Determine the [x, y] coordinate at the center of the cell enclosing the given text.  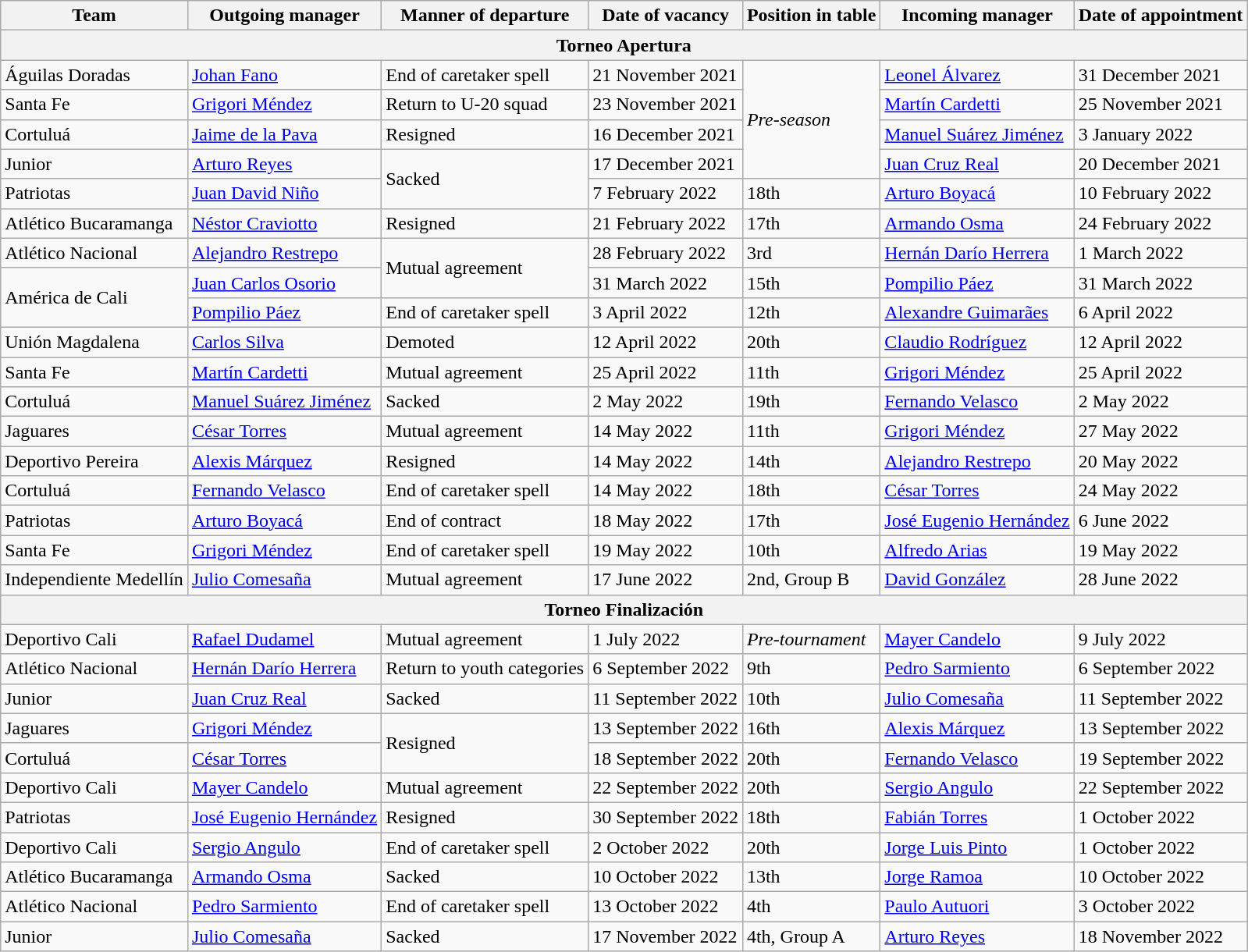
21 February 2022 [666, 223]
3 January 2022 [1161, 134]
25 November 2021 [1161, 105]
Pre-tournament [811, 639]
18 September 2022 [666, 758]
Carlos Silva [284, 342]
Alfredo Arias [977, 550]
3 October 2022 [1161, 907]
18 May 2022 [666, 520]
2nd, Group B [811, 580]
17 November 2022 [666, 936]
Deportivo Pereira [94, 461]
Claudio Rodríguez [977, 342]
Independiente Medellín [94, 580]
12th [811, 312]
Rafael Dudamel [284, 639]
4th, Group A [811, 936]
Juan David Niño [284, 194]
América de Cali [94, 297]
17 June 2022 [666, 580]
Juan Carlos Osorio [284, 282]
Return to U-20 squad [485, 105]
Paulo Autuori [977, 907]
10 February 2022 [1161, 194]
7 February 2022 [666, 194]
Incoming manager [977, 16]
Torneo Finalización [624, 609]
1 July 2022 [666, 639]
30 September 2022 [666, 817]
Team [94, 16]
13 October 2022 [666, 907]
20 December 2021 [1161, 164]
20 May 2022 [1161, 461]
Outgoing manager [284, 16]
31 December 2021 [1161, 75]
Unión Magdalena [94, 342]
Johan Fano [284, 75]
4th [811, 907]
9 July 2022 [1161, 639]
Néstor Craviotto [284, 223]
Alexandre Guimarães [977, 312]
17 December 2021 [666, 164]
6 June 2022 [1161, 520]
24 February 2022 [1161, 223]
24 May 2022 [1161, 491]
3rd [811, 253]
14th [811, 461]
Leonel Álvarez [977, 75]
Manner of departure [485, 16]
Demoted [485, 342]
16th [811, 728]
16 December 2021 [666, 134]
19 September 2022 [1161, 758]
27 May 2022 [1161, 432]
Pre-season [811, 119]
Date of appointment [1161, 16]
Return to youth categories [485, 669]
28 June 2022 [1161, 580]
15th [811, 282]
2 October 2022 [666, 847]
19th [811, 402]
1 March 2022 [1161, 253]
Jorge Ramoa [977, 877]
Águilas Doradas [94, 75]
28 February 2022 [666, 253]
18 November 2022 [1161, 936]
Jorge Luis Pinto [977, 847]
Fabián Torres [977, 817]
Torneo Apertura [624, 45]
13th [811, 877]
Position in table [811, 16]
Jaime de la Pava [284, 134]
21 November 2021 [666, 75]
End of contract [485, 520]
David González [977, 580]
3 April 2022 [666, 312]
23 November 2021 [666, 105]
6 April 2022 [1161, 312]
9th [811, 669]
Date of vacancy [666, 16]
